Output the [X, Y] coordinate of the center of the cell containing the given text.  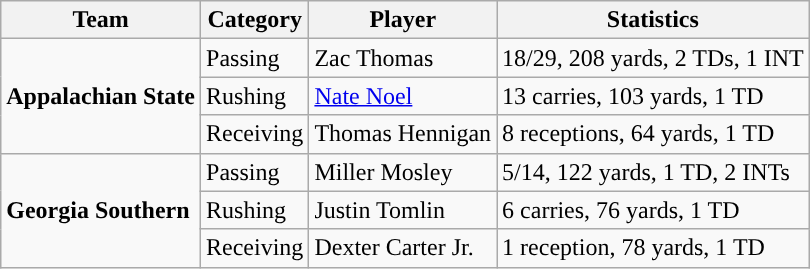
Thomas Hennigan [403, 134]
1 reception, 78 yards, 1 TD [654, 248]
8 receptions, 64 yards, 1 TD [654, 134]
Statistics [654, 20]
Justin Tomlin [403, 210]
Category [255, 20]
Georgia Southern [101, 210]
6 carries, 76 yards, 1 TD [654, 210]
5/14, 122 yards, 1 TD, 2 INTs [654, 172]
13 carries, 103 yards, 1 TD [654, 96]
18/29, 208 yards, 2 TDs, 1 INT [654, 58]
Player [403, 20]
Nate Noel [403, 96]
Team [101, 20]
Appalachian State [101, 96]
Miller Mosley [403, 172]
Dexter Carter Jr. [403, 248]
Zac Thomas [403, 58]
